Locate the cell with the specified text and output its (x, y) center coordinate. 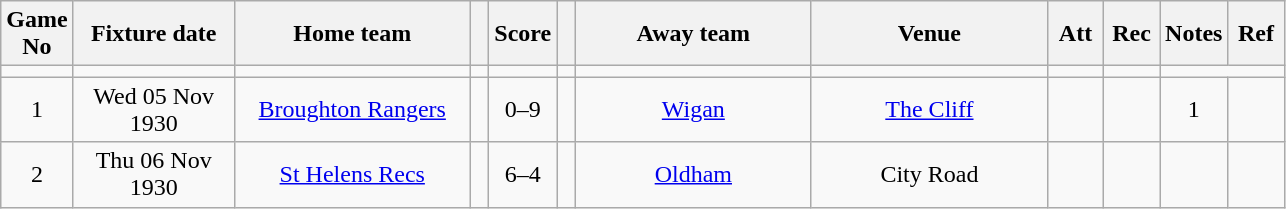
The Cliff (929, 110)
Rec (1132, 34)
City Road (929, 174)
Broughton Rangers (352, 110)
Notes (1194, 34)
2 (37, 174)
Away team (693, 34)
6–4 (523, 174)
Fixture date (154, 34)
Venue (929, 34)
Wed 05 Nov 1930 (154, 110)
Oldham (693, 174)
Ref (1256, 34)
St Helens Recs (352, 174)
Game No (37, 34)
Thu 06 Nov 1930 (154, 174)
Wigan (693, 110)
Att (1075, 34)
0–9 (523, 110)
Home team (352, 34)
Score (523, 34)
